Scan for the cell matching the given text and deliver its [X, Y] coordinate at center. 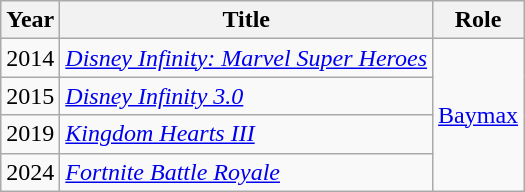
Title [246, 20]
Disney Infinity 3.0 [246, 96]
Baymax [478, 115]
Kingdom Hearts III [246, 134]
Role [478, 20]
Year [30, 20]
Disney Infinity: Marvel Super Heroes [246, 58]
2024 [30, 172]
2015 [30, 96]
Fortnite Battle Royale [246, 172]
2014 [30, 58]
2019 [30, 134]
